For the text-containing cell, return its midpoint in (x, y) coordinate format. 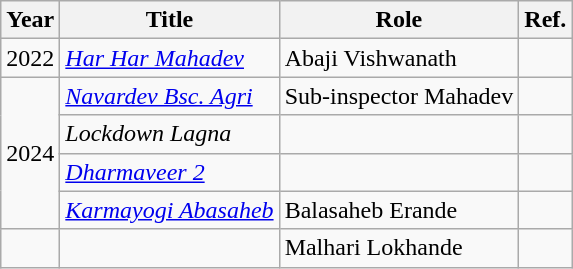
Sub-inspector Mahadev (399, 96)
Year (30, 20)
Navardev Bsc. Agri (170, 96)
Har Har Mahadev (170, 58)
Title (170, 20)
Malhari Lokhande (399, 248)
Balasaheb Erande (399, 210)
Lockdown Lagna (170, 134)
Role (399, 20)
Abaji Vishwanath (399, 58)
Karmayogi Abasaheb (170, 210)
2024 (30, 153)
2022 (30, 58)
Dharmaveer 2 (170, 172)
Ref. (546, 20)
